Search for the cell housing the specified text and yield its (X, Y) center coordinate. 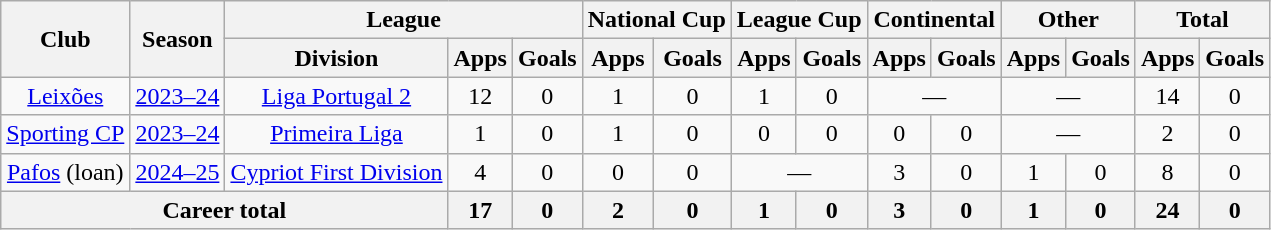
Primeira Liga (336, 134)
17 (480, 210)
National Cup (656, 20)
Other (1068, 20)
Continental (934, 20)
Division (336, 58)
League Cup (799, 20)
2024–25 (178, 172)
Leixões (66, 96)
24 (1167, 210)
8 (1167, 172)
Sporting CP (66, 134)
Total (1202, 20)
Liga Portugal 2 (336, 96)
League (404, 20)
Pafos (loan) (66, 172)
Club (66, 39)
Season (178, 39)
4 (480, 172)
14 (1167, 96)
12 (480, 96)
Career total (224, 210)
Cypriot First Division (336, 172)
